Output the [x, y] coordinate of the center of the cell containing the given text.  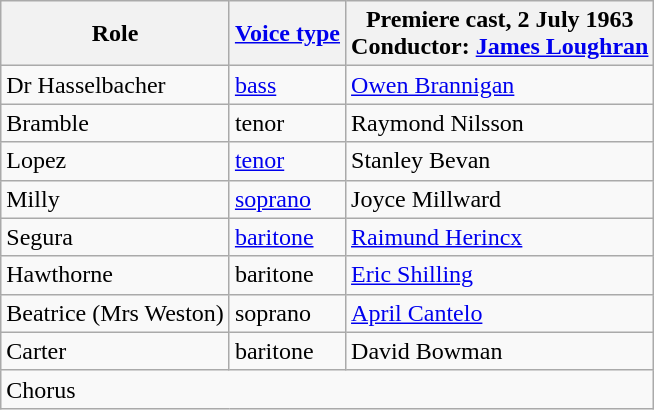
Bramble [116, 123]
Milly [116, 199]
Dr Hasselbacher [116, 85]
April Cantelo [500, 313]
David Bowman [500, 351]
Lopez [116, 161]
Carter [116, 351]
Stanley Bevan [500, 161]
Beatrice (Mrs Weston) [116, 313]
Owen Brannigan [500, 85]
Raymond Nilsson [500, 123]
Joyce Millward [500, 199]
Hawthorne [116, 275]
Chorus [328, 389]
Raimund Herincx [500, 237]
Role [116, 34]
Eric Shilling [500, 275]
Voice type [287, 34]
bass [287, 85]
Premiere cast, 2 July 1963Conductor: James Loughran [500, 34]
Segura [116, 237]
